Capture the cell that displays the provided text and extract its (x, y) central coordinate. 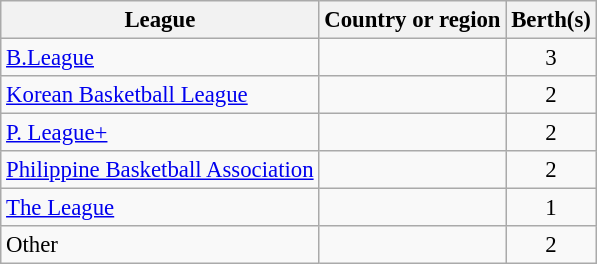
Korean Basketball League (160, 95)
League (160, 20)
Country or region (412, 20)
B.League (160, 58)
Other (160, 245)
1 (551, 208)
3 (551, 58)
The League (160, 208)
Philippine Basketball Association (160, 170)
P. League+ (160, 133)
Berth(s) (551, 20)
